Capture the cell that displays the provided text and extract its [x, y] central coordinate. 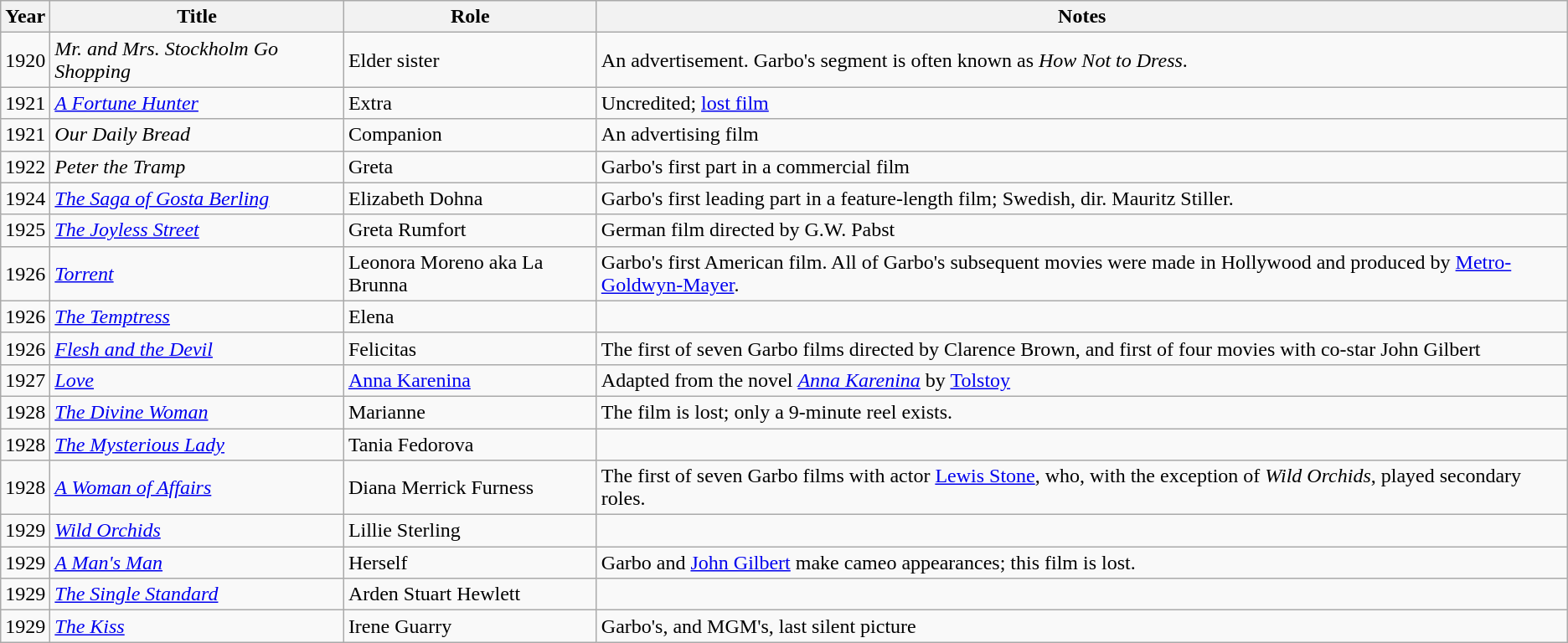
Greta [470, 167]
1925 [25, 230]
Garbo's first part in a commercial film [1082, 167]
Elizabeth Dohna [470, 198]
Title [198, 17]
Garbo's, and MGM's, last silent picture [1082, 626]
Adapted from the novel Anna Karenina by Tolstoy [1082, 380]
The Single Standard [198, 594]
The Saga of Gosta Berling [198, 198]
Wild Orchids [198, 531]
Elder sister [470, 60]
Garbo's first American film. All of Garbo's subsequent movies were made in Hollywood and produced by Metro-Goldwyn-Mayer. [1082, 273]
Uncredited; lost film [1082, 103]
A Woman of Affairs [198, 487]
Anna Karenina [470, 380]
Year [25, 17]
1922 [25, 167]
The first of seven Garbo films with actor Lewis Stone, who, with the exception of Wild Orchids, played secondary roles. [1082, 487]
Garbo's first leading part in a feature-length film; Swedish, dir. Mauritz Stiller. [1082, 198]
Lillie Sterling [470, 531]
Flesh and the Devil [198, 348]
Diana Merrick Furness [470, 487]
Arden Stuart Hewlett [470, 594]
1927 [25, 380]
Felicitas [470, 348]
Leonora Moreno aka La Brunna [470, 273]
1920 [25, 60]
Our Daily Bread [198, 135]
Companion [470, 135]
Herself [470, 563]
A Man's Man [198, 563]
German film directed by G.W. Pabst [1082, 230]
A Fortune Hunter [198, 103]
The film is lost; only a 9-minute reel exists. [1082, 412]
Marianne [470, 412]
Tania Fedorova [470, 445]
1924 [25, 198]
Role [470, 17]
An advertisement. Garbo's segment is often known as How Not to Dress. [1082, 60]
Irene Guarry [470, 626]
The Divine Woman [198, 412]
Garbo and John Gilbert make cameo appearances; this film is lost. [1082, 563]
Torrent [198, 273]
An advertising film [1082, 135]
The Temptress [198, 316]
Notes [1082, 17]
The first of seven Garbo films directed by Clarence Brown, and first of four movies with co-star John Gilbert [1082, 348]
Elena [470, 316]
The Kiss [198, 626]
The Joyless Street [198, 230]
Mr. and Mrs. Stockholm Go Shopping [198, 60]
Greta Rumfort [470, 230]
The Mysterious Lady [198, 445]
Peter the Tramp [198, 167]
Love [198, 380]
Extra [470, 103]
